Determine the (X, Y) coordinate at the center of the cell enclosing the given text.  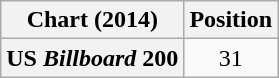
Chart (2014) (92, 20)
31 (231, 58)
Position (231, 20)
US Billboard 200 (92, 58)
